Scan for the cell matching the given text and deliver its [X, Y] coordinate at center. 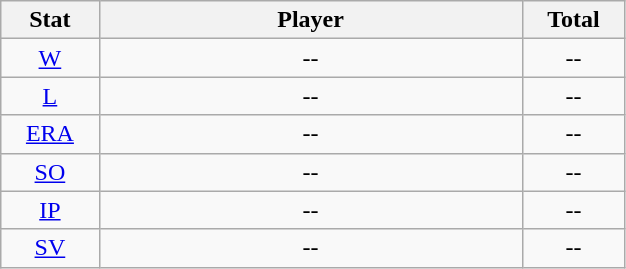
L [50, 96]
Player [310, 20]
SO [50, 172]
IP [50, 210]
Stat [50, 20]
Total [574, 20]
ERA [50, 134]
SV [50, 248]
W [50, 58]
